Scan for the cell matching the given text and deliver its [X, Y] coordinate at center. 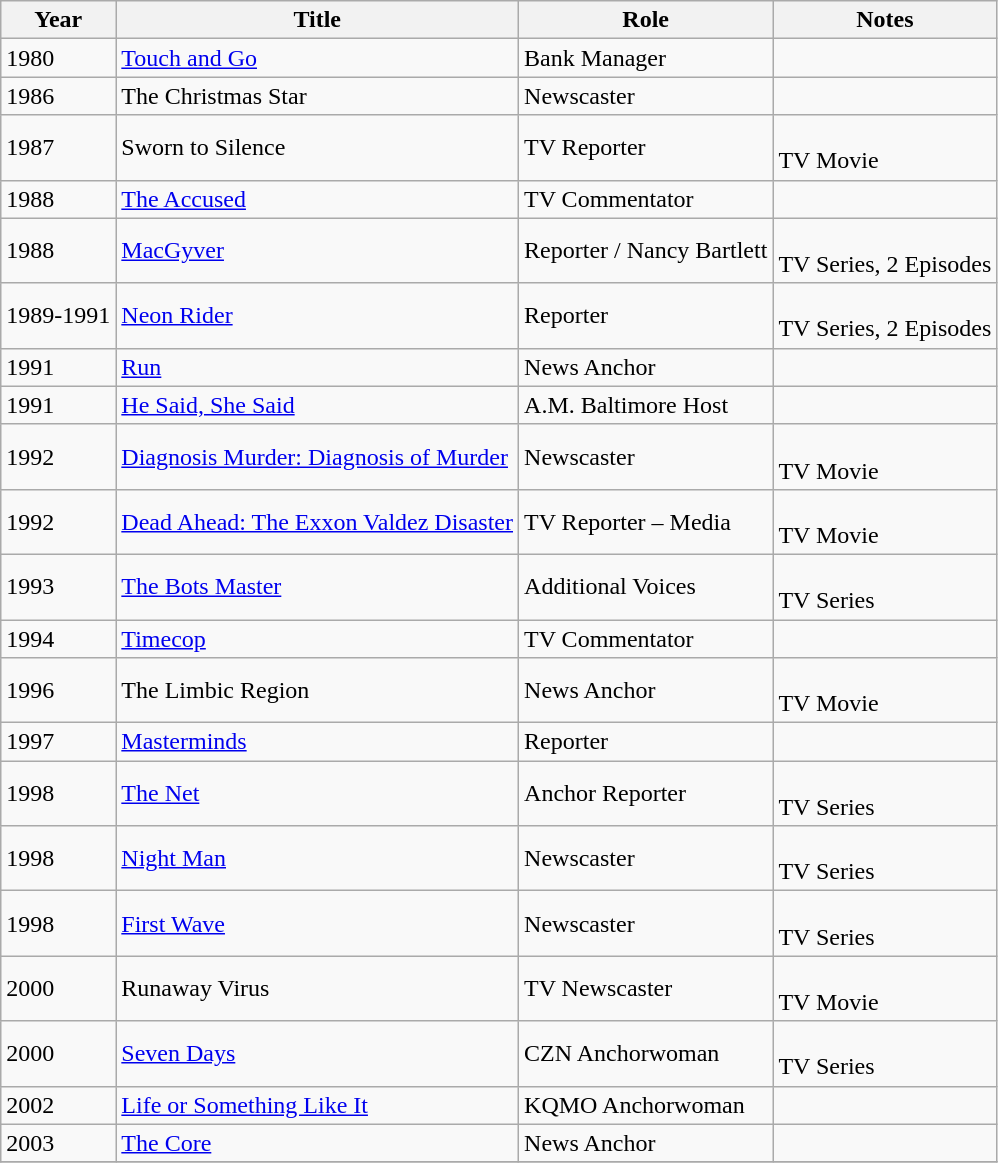
Timecop [318, 639]
The Core [318, 1143]
TV Newscaster [646, 988]
Role [646, 20]
The Limbic Region [318, 690]
1996 [58, 690]
Year [58, 20]
He Said, She Said [318, 405]
MacGyver [318, 250]
1987 [58, 148]
Notes [885, 20]
Life or Something Like It [318, 1105]
Touch and Go [318, 58]
Neon Rider [318, 316]
Title [318, 20]
Sworn to Silence [318, 148]
1989-1991 [58, 316]
Anchor Reporter [646, 794]
CZN Anchorwoman [646, 1054]
1997 [58, 742]
1994 [58, 639]
2003 [58, 1143]
KQMO Anchorwoman [646, 1105]
The Christmas Star [318, 96]
TV Reporter – Media [646, 522]
Diagnosis Murder: Diagnosis of Murder [318, 456]
Run [318, 367]
Bank Manager [646, 58]
Masterminds [318, 742]
Runaway Virus [318, 988]
1993 [58, 586]
TV Reporter [646, 148]
1986 [58, 96]
Reporter / Nancy Bartlett [646, 250]
A.M. Baltimore Host [646, 405]
1980 [58, 58]
The Net [318, 794]
First Wave [318, 924]
Seven Days [318, 1054]
The Bots Master [318, 586]
Additional Voices [646, 586]
Dead Ahead: The Exxon Valdez Disaster [318, 522]
2002 [58, 1105]
Night Man [318, 858]
The Accused [318, 199]
